For the text-containing cell, return its midpoint in (x, y) coordinate format. 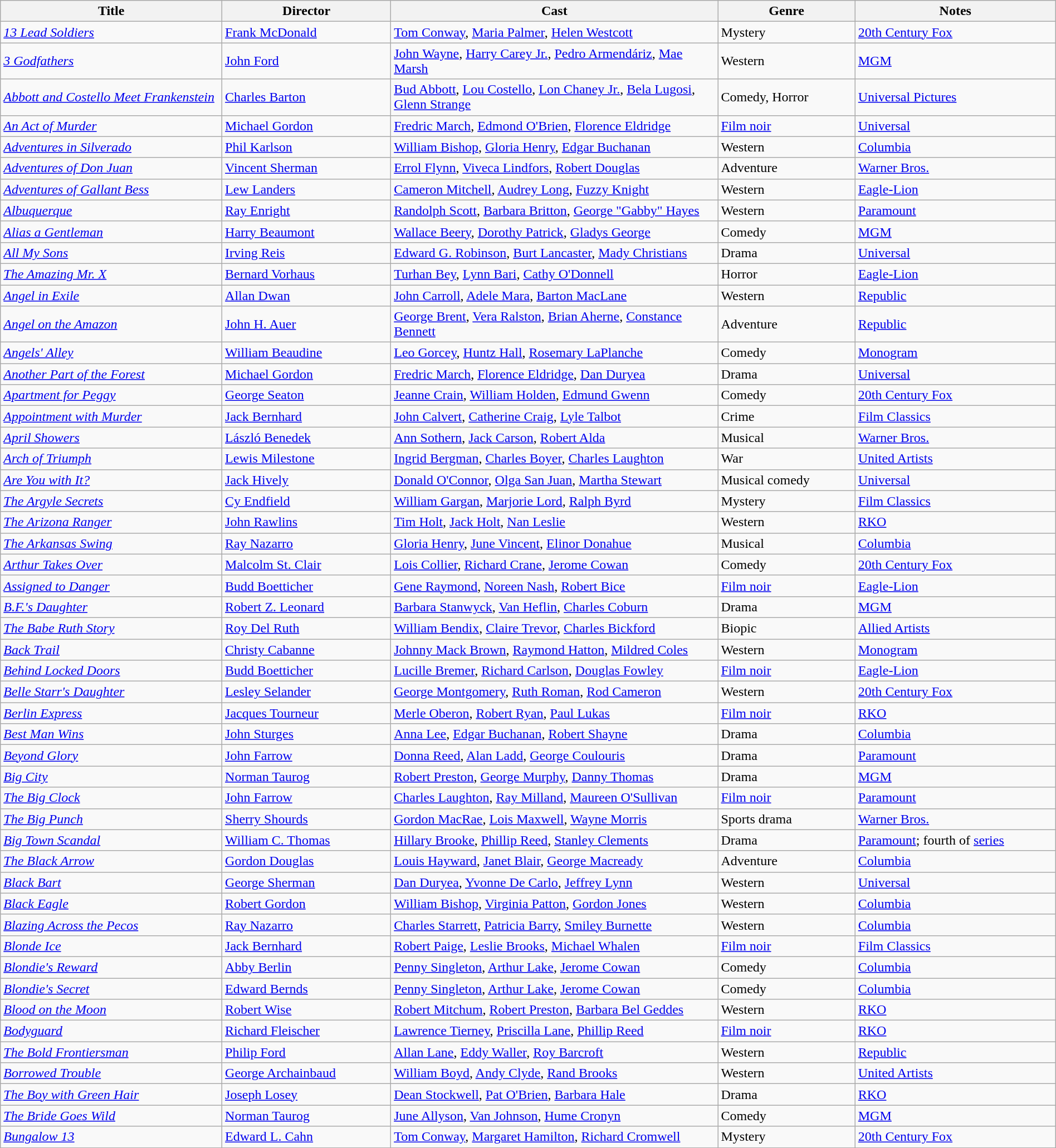
Donna Reed, Alan Ladd, George Coulouris (555, 755)
Arch of Triumph (111, 459)
John Rawlins (306, 522)
László Benedek (306, 438)
Blazing Across the Pecos (111, 925)
William Bishop, Gloria Henry, Edgar Buchanan (555, 147)
June Allyson, Van Johnson, Hume Cronyn (555, 1116)
Tom Conway, Margaret Hamilton, Richard Cromwell (555, 1137)
Ann Sothern, Jack Carson, Robert Alda (555, 438)
Robert Gordon (306, 904)
Universal Pictures (955, 97)
Allied Artists (955, 628)
Blondie's Secret (111, 988)
Back Trail (111, 650)
Malcolm St. Clair (306, 565)
Abbott and Costello Meet Frankenstein (111, 97)
Errol Flynn, Viveca Lindfors, Robert Douglas (555, 168)
Comedy, Horror (786, 97)
Blondie's Reward (111, 967)
Black Eagle (111, 904)
John Ford (306, 61)
Gordon MacRae, Lois Maxwell, Wayne Morris (555, 819)
Musical comedy (786, 480)
Vincent Sherman (306, 168)
Cy Endfield (306, 501)
Anna Lee, Edgar Buchanan, Robert Shayne (555, 734)
Edward L. Cahn (306, 1137)
John H. Auer (306, 324)
Jacques Tourneur (306, 713)
Barbara Stanwyck, Van Heflin, Charles Coburn (555, 607)
Edward G. Robinson, Burt Lancaster, Mady Christians (555, 253)
Albuquerque (111, 210)
George Sherman (306, 882)
Arthur Takes Over (111, 565)
Title (111, 11)
Tom Conway, Maria Palmer, Helen Westcott (555, 32)
Harry Beaumont (306, 232)
Jack Hively (306, 480)
William Bishop, Virginia Patton, Gordon Jones (555, 904)
The Arizona Ranger (111, 522)
Adventures of Gallant Bess (111, 189)
Blonde Ice (111, 946)
Best Man Wins (111, 734)
Philip Ford (306, 1052)
William Bendix, Claire Trevor, Charles Bickford (555, 628)
Are You with It? (111, 480)
Wallace Beery, Dorothy Patrick, Gladys George (555, 232)
Robert Paige, Leslie Brooks, Michael Whalen (555, 946)
Bodyguard (111, 1031)
Joseph Losey (306, 1095)
Charles Starrett, Patricia Barry, Smiley Burnette (555, 925)
Angel in Exile (111, 296)
B.F.'s Daughter (111, 607)
Beyond Glory (111, 755)
Lois Collier, Richard Crane, Jerome Cowan (555, 565)
Black Bart (111, 882)
John Wayne, Harry Carey Jr., Pedro Armendáriz, Mae Marsh (555, 61)
William Beaudine (306, 353)
George Brent, Vera Ralston, Brian Aherne, Constance Bennett (555, 324)
War (786, 459)
Lewis Milestone (306, 459)
Fredric March, Florence Eldridge, Dan Duryea (555, 374)
Christy Cabanne (306, 650)
Gene Raymond, Noreen Nash, Robert Bice (555, 586)
Crime (786, 416)
George Montgomery, Ruth Roman, Rod Cameron (555, 692)
Cast (555, 11)
The Black Arrow (111, 861)
Blood on the Moon (111, 1010)
Ray Enright (306, 210)
Lucille Bremer, Richard Carlson, Douglas Fowley (555, 671)
Donald O'Connor, Olga San Juan, Martha Stewart (555, 480)
The Argyle Secrets (111, 501)
Robert Wise (306, 1010)
Lew Landers (306, 189)
The Bride Goes Wild (111, 1116)
Paramount; fourth of series (955, 840)
Director (306, 11)
Robert Mitchum, Robert Preston, Barbara Bel Geddes (555, 1010)
Genre (786, 11)
Merle Oberon, Robert Ryan, Paul Lukas (555, 713)
Notes (955, 11)
Bernard Vorhaus (306, 274)
Bud Abbott, Lou Costello, Lon Chaney Jr., Bela Lugosi, Glenn Strange (555, 97)
Roy Del Ruth (306, 628)
All My Sons (111, 253)
Richard Fleischer (306, 1031)
Angels' Alley (111, 353)
Adventures in Silverado (111, 147)
Turhan Bey, Lynn Bari, Cathy O'Donnell (555, 274)
Bungalow 13 (111, 1137)
Dean Stockwell, Pat O'Brien, Barbara Hale (555, 1095)
Randolph Scott, Barbara Britton, George "Gabby" Hayes (555, 210)
Johnny Mack Brown, Raymond Hatton, Mildred Coles (555, 650)
Angel on the Amazon (111, 324)
Louis Hayward, Janet Blair, George Macready (555, 861)
The Big Clock (111, 798)
Lawrence Tierney, Priscilla Lane, Phillip Reed (555, 1031)
Another Part of the Forest (111, 374)
Big City (111, 777)
Ingrid Bergman, Charles Boyer, Charles Laughton (555, 459)
Edward Bernds (306, 988)
William Gargan, Marjorie Lord, Ralph Byrd (555, 501)
The Babe Ruth Story (111, 628)
Fredric March, Edmond O'Brien, Florence Eldridge (555, 126)
3 Godfathers (111, 61)
Tim Holt, Jack Holt, Nan Leslie (555, 522)
Appointment with Murder (111, 416)
George Archainbaud (306, 1073)
Robert Preston, George Murphy, Danny Thomas (555, 777)
Irving Reis (306, 253)
An Act of Murder (111, 126)
The Bold Frontiersman (111, 1052)
Borrowed Trouble (111, 1073)
Frank McDonald (306, 32)
Assigned to Danger (111, 586)
William C. Thomas (306, 840)
George Seaton (306, 395)
13 Lead Soldiers (111, 32)
Sports drama (786, 819)
Allan Dwan (306, 296)
The Amazing Mr. X (111, 274)
Apartment for Peggy (111, 395)
Charles Laughton, Ray Milland, Maureen O'Sullivan (555, 798)
Belle Starr's Daughter (111, 692)
Hillary Brooke, Phillip Reed, Stanley Clements (555, 840)
William Boyd, Andy Clyde, Rand Brooks (555, 1073)
John Calvert, Catherine Craig, Lyle Talbot (555, 416)
Leo Gorcey, Huntz Hall, Rosemary LaPlanche (555, 353)
John Sturges (306, 734)
Phil Karlson (306, 147)
Big Town Scandal (111, 840)
April Showers (111, 438)
Berlin Express (111, 713)
Adventures of Don Juan (111, 168)
Biopic (786, 628)
Alias a Gentleman (111, 232)
Lesley Selander (306, 692)
Gloria Henry, June Vincent, Elinor Donahue (555, 543)
Allan Lane, Eddy Waller, Roy Barcroft (555, 1052)
The Arkansas Swing (111, 543)
Horror (786, 274)
The Big Punch (111, 819)
Charles Barton (306, 97)
Cameron Mitchell, Audrey Long, Fuzzy Knight (555, 189)
John Carroll, Adele Mara, Barton MacLane (555, 296)
Gordon Douglas (306, 861)
The Boy with Green Hair (111, 1095)
Abby Berlin (306, 967)
Jeanne Crain, William Holden, Edmund Gwenn (555, 395)
Behind Locked Doors (111, 671)
Dan Duryea, Yvonne De Carlo, Jeffrey Lynn (555, 882)
Robert Z. Leonard (306, 607)
Sherry Shourds (306, 819)
